Locate the cell with the specified text and output its (X, Y) center coordinate. 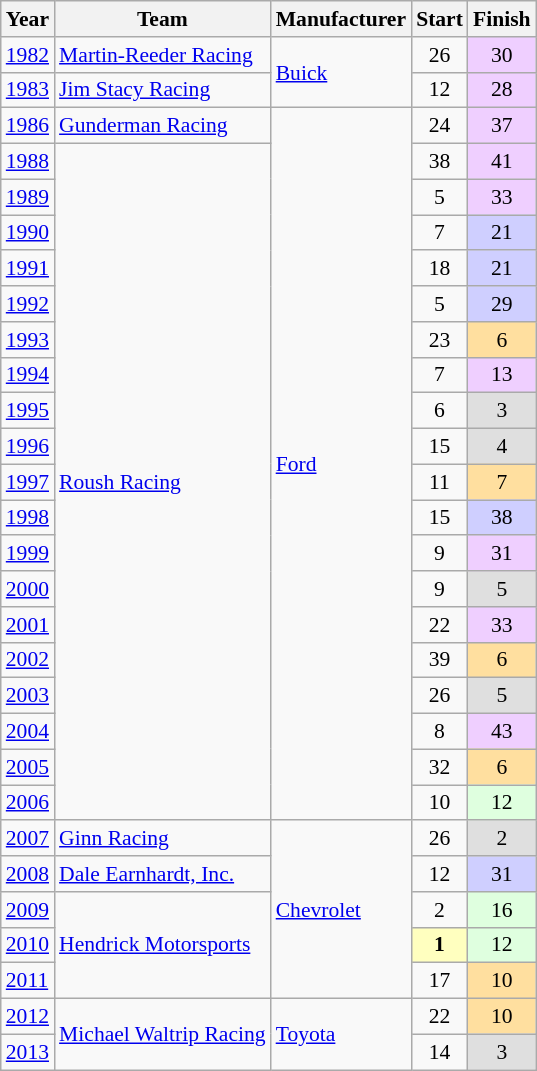
1992 (28, 304)
30 (502, 55)
16 (502, 910)
17 (440, 981)
2004 (28, 732)
41 (502, 162)
39 (440, 660)
1 (440, 945)
Finish (502, 19)
Toyota (341, 1034)
1993 (28, 340)
32 (440, 767)
2001 (28, 625)
29 (502, 304)
Dale Earnhardt, Inc. (162, 874)
Gunderman Racing (162, 126)
23 (440, 340)
Ginn Racing (162, 839)
Team (162, 19)
Year (28, 19)
1998 (28, 518)
Michael Waltrip Racing (162, 1034)
2013 (28, 1052)
37 (502, 126)
1990 (28, 233)
2011 (28, 981)
Roush Racing (162, 482)
Hendrick Motorsports (162, 946)
14 (440, 1052)
Start (440, 19)
1997 (28, 482)
2005 (28, 767)
Jim Stacy Racing (162, 90)
Chevrolet (341, 910)
Buick (341, 72)
11 (440, 482)
1991 (28, 269)
8 (440, 732)
1988 (28, 162)
4 (502, 447)
2010 (28, 945)
1986 (28, 126)
1989 (28, 197)
2008 (28, 874)
1995 (28, 411)
43 (502, 732)
2006 (28, 803)
2002 (28, 660)
13 (502, 375)
1982 (28, 55)
1994 (28, 375)
2000 (28, 589)
2009 (28, 910)
Ford (341, 464)
2003 (28, 696)
2012 (28, 1017)
1996 (28, 447)
24 (440, 126)
Manufacturer (341, 19)
18 (440, 269)
2007 (28, 839)
1983 (28, 90)
28 (502, 90)
Martin-Reeder Racing (162, 55)
1999 (28, 554)
